Scan for the cell matching the given text and deliver its (x, y) coordinate at center. 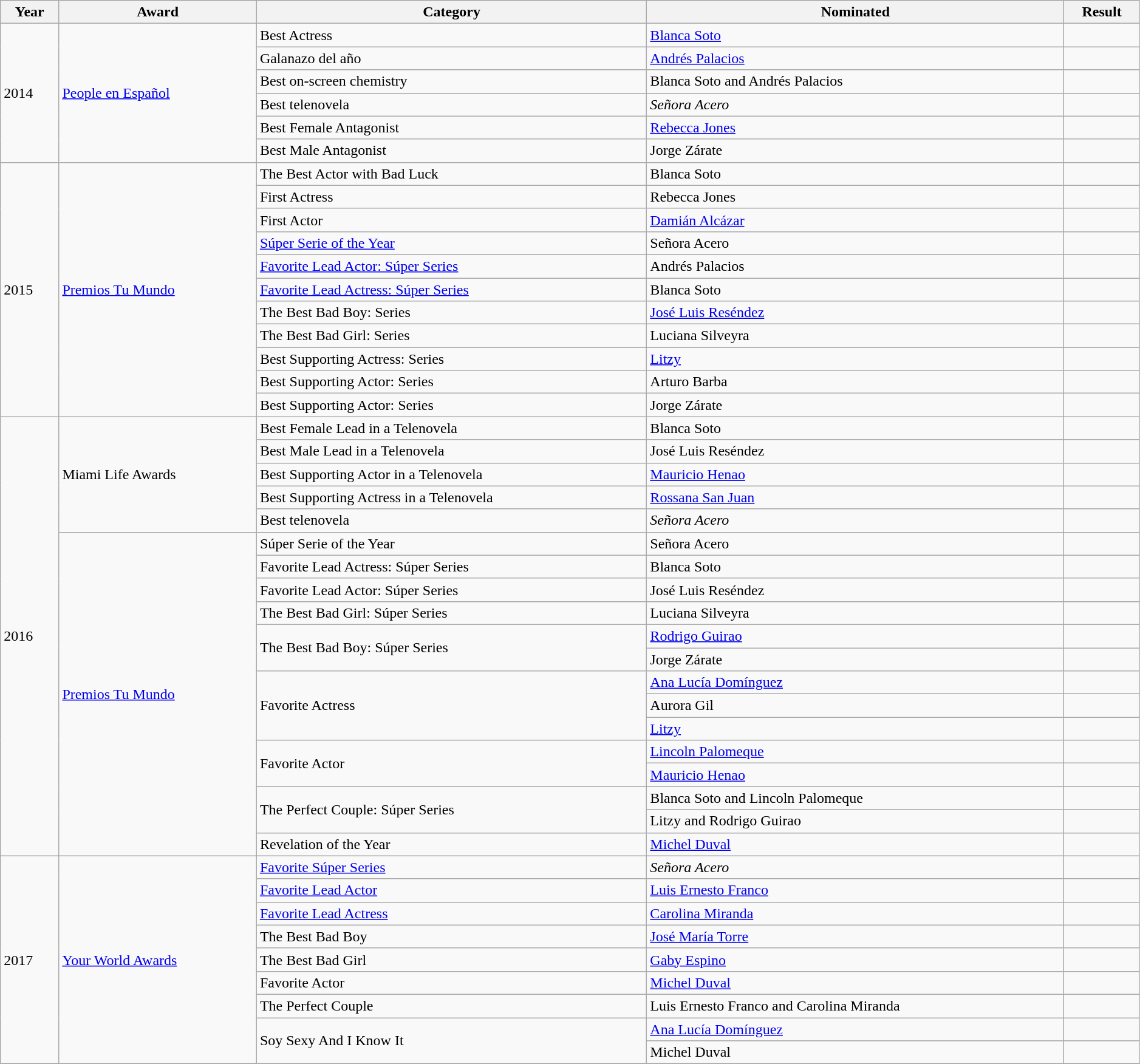
Carolina Miranda (855, 913)
Rossana San Juan (855, 497)
The Best Bad Girl (451, 960)
Miami Life Awards (158, 474)
2015 (30, 289)
Result (1102, 12)
Litzy and Rodrigo Guirao (855, 821)
The Perfect Couple (451, 1006)
Rodrigo Guirao (855, 636)
Nominated (855, 12)
The Best Bad Girl: Súper Series (451, 613)
Category (451, 12)
Blanca Soto and Lincoln Palomeque (855, 798)
2017 (30, 960)
Arturo Barba (855, 382)
Revelation of the Year (451, 844)
Favorite Actress (451, 706)
The Perfect Couple: Súper Series (451, 810)
Favorite Súper Series (451, 867)
Best Supporting Actress: Series (451, 359)
Best Female Antagonist (451, 128)
First Actor (451, 220)
Award (158, 12)
Soy Sexy And I Know It (451, 1041)
The Best Bad Boy (451, 936)
Best Actress (451, 35)
Year (30, 12)
The Best Bad Boy: Series (451, 313)
The Best Bad Boy: Súper Series (451, 647)
Damián Alcázar (855, 220)
First Actress (451, 197)
Best on-screen chemistry (451, 81)
Best Supporting Actress in a Telenovela (451, 497)
Best Male Lead in a Telenovela (451, 451)
The Best Bad Girl: Series (451, 336)
José María Torre (855, 936)
2014 (30, 93)
Best Supporting Actor in a Telenovela (451, 474)
Your World Awards (158, 960)
Gaby Espino (855, 960)
Lincoln Palomeque (855, 752)
2016 (30, 636)
Favorite Lead Actress (451, 913)
The Best Actor with Bad Luck (451, 174)
Blanca Soto and Andrés Palacios (855, 81)
Best Male Antagonist (451, 151)
Galanazo del año (451, 58)
Luis Ernesto Franco (855, 890)
Aurora Gil (855, 706)
Favorite Lead Actor (451, 890)
People en Español (158, 93)
Best Female Lead in a Telenovela (451, 428)
Luis Ernesto Franco and Carolina Miranda (855, 1006)
